From the cell containing the given text, extract its center point as (X, Y) coordinate. 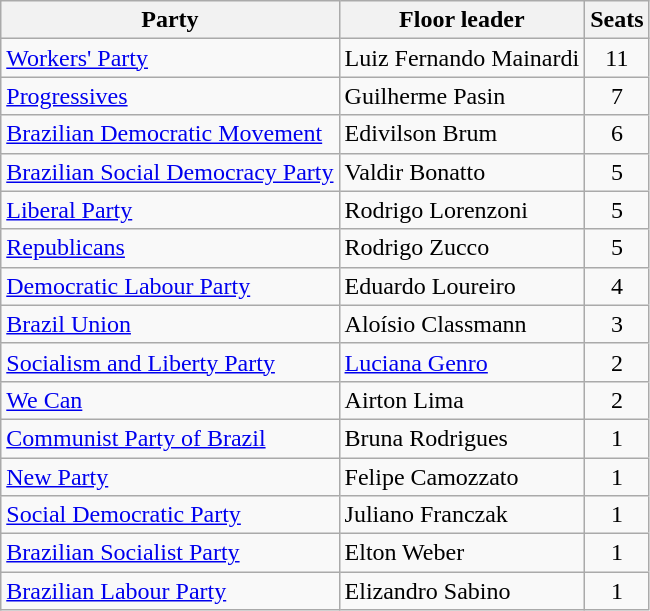
Progressives (170, 96)
Guilherme Pasin (462, 96)
Airton Lima (462, 400)
Eduardo Loureiro (462, 286)
Juliano Franczak (462, 515)
4 (617, 286)
Republicans (170, 248)
Social Democratic Party (170, 515)
Floor leader (462, 20)
Brazilian Socialist Party (170, 553)
Seats (617, 20)
Brazilian Democratic Movement (170, 134)
3 (617, 324)
Rodrigo Lorenzoni (462, 210)
Party (170, 20)
7 (617, 96)
11 (617, 58)
Socialism and Liberty Party (170, 362)
Bruna Rodrigues (462, 438)
Workers' Party (170, 58)
New Party (170, 477)
Rodrigo Zucco (462, 248)
Elizandro Sabino (462, 591)
Felipe Camozzato (462, 477)
Aloísio Classmann (462, 324)
Elton Weber (462, 553)
Brazilian Labour Party (170, 591)
We Can (170, 400)
Liberal Party (170, 210)
Luciana Genro (462, 362)
Valdir Bonatto (462, 172)
Luiz Fernando Mainardi (462, 58)
Brazil Union (170, 324)
Brazilian Social Democracy Party (170, 172)
Democratic Labour Party (170, 286)
Communist Party of Brazil (170, 438)
Edivilson Brum (462, 134)
6 (617, 134)
